Find where the given text appears and provide that cell's center as (X, Y) coordinate. 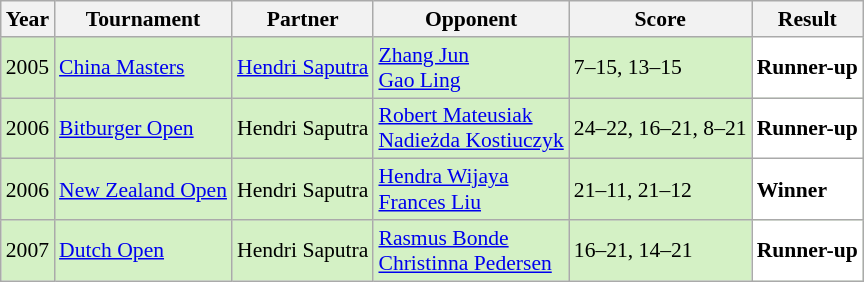
7–15, 13–15 (660, 68)
New Zealand Open (143, 190)
2007 (28, 250)
Result (808, 19)
Zhang Jun Gao Ling (470, 68)
Opponent (470, 19)
Rasmus Bonde Christinna Pedersen (470, 250)
21–11, 21–12 (660, 190)
Dutch Open (143, 250)
Partner (302, 19)
Robert Mateusiak Nadieżda Kostiuczyk (470, 128)
Score (660, 19)
Bitburger Open (143, 128)
24–22, 16–21, 8–21 (660, 128)
Year (28, 19)
China Masters (143, 68)
Hendra Wijaya Frances Liu (470, 190)
16–21, 14–21 (660, 250)
Winner (808, 190)
Tournament (143, 19)
2005 (28, 68)
